Output the (x, y) coordinate of the center of the cell containing the given text.  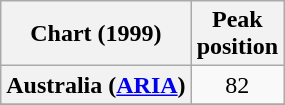
Peak position (237, 34)
82 (237, 85)
Australia (ARIA) (96, 85)
Chart (1999) (96, 34)
